Provide the (X, Y) coordinate of the cell's center where the given text is located.  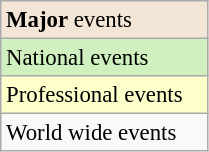
Professional events (104, 95)
World wide events (104, 133)
National events (104, 58)
Major events (104, 20)
